Return the [x, y] coordinate for the center point of the cell that contains the specified text.  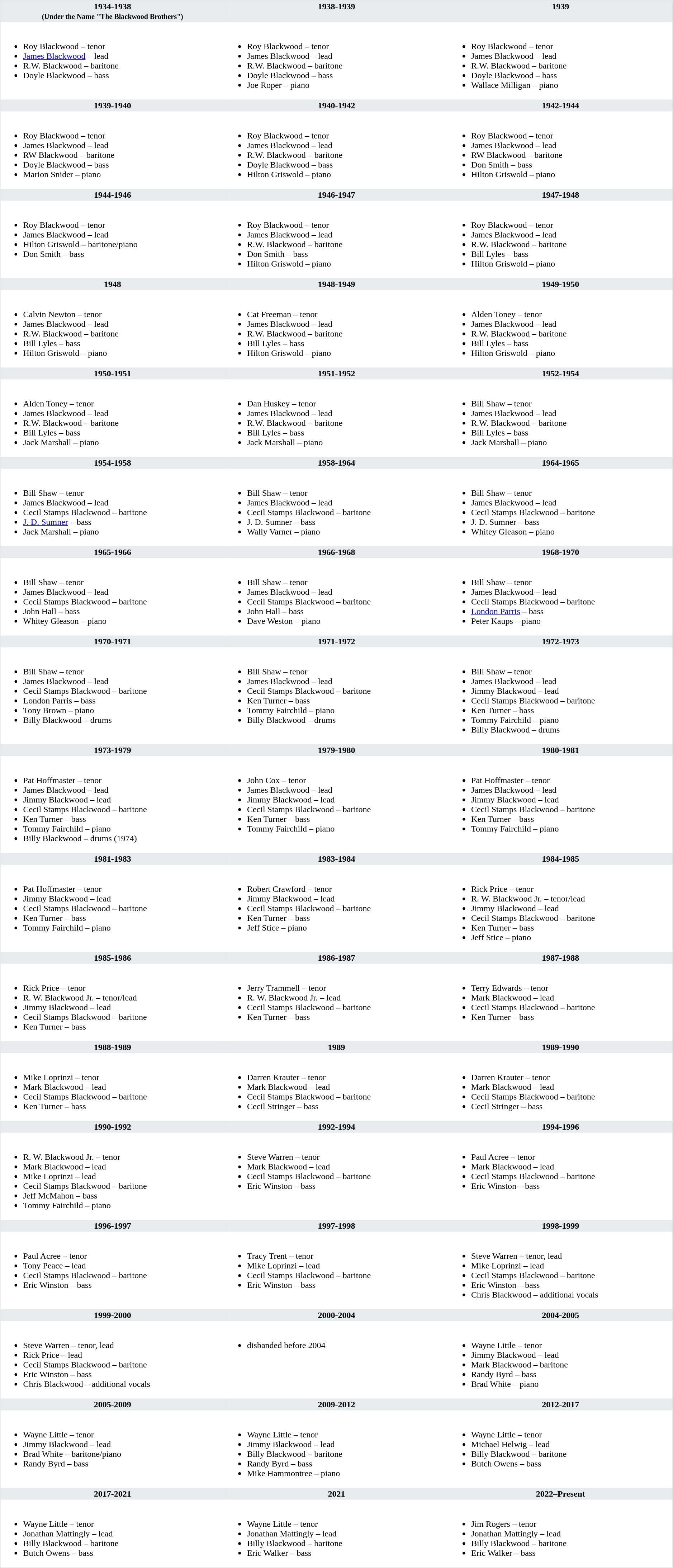
1986-1987 [336, 958]
Roy Blackwood – tenorJames Blackwood – leadR.W. Blackwood – baritoneDoyle Blackwood – bassWallace Milligan – piano [561, 61]
1942-1944 [561, 105]
Roy Blackwood – tenorJames Blackwood – leadHilton Griswold – baritone/pianoDon Smith – bass [113, 240]
1984-1985 [561, 859]
Roy Blackwood – tenorJames Blackwood – leadR.W. Blackwood – baritoneDoyle Blackwood – bass [113, 61]
Bill Shaw – tenorJames Blackwood – leadCecil Stamps Blackwood – baritoneLondon Parris – bassPeter Kaups – piano [561, 597]
Bill Shaw – tenorJames Blackwood – leadCecil Stamps Blackwood – baritoneJ. D. Sumner – bassJack Marshall – piano [113, 507]
2004-2005 [561, 1315]
1985-1986 [113, 958]
Bill Shaw – tenorJames Blackwood – leadR.W. Blackwood – baritoneBill Lyles – bassJack Marshall – piano [561, 418]
Pat Hoffmaster – tenorJames Blackwood – leadJimmy Blackwood – leadCecil Stamps Blackwood – baritoneKen Turner – bassTommy Fairchild – piano [561, 805]
Roy Blackwood – tenorJames Blackwood – leadRW Blackwood – baritoneDoyle Blackwood – bassMarion Snider – piano [113, 150]
1948 [113, 284]
Steve Warren – tenor, leadRick Price – leadCecil Stamps Blackwood – baritoneEric Winston – bassChris Blackwood – additional vocals [113, 1360]
1951-1952 [336, 373]
Roy Blackwood – tenorJames Blackwood – leadRW Blackwood – baritoneDon Smith – bassHilton Griswold – piano [561, 150]
Wayne Little – tenorJimmy Blackwood – leadBrad White – baritone/pianoRandy Byrd – bass [113, 1449]
1948-1949 [336, 284]
Roy Blackwood – tenorJames Blackwood – leadR.W. Blackwood – baritoneDoyle Blackwood – bassHilton Griswold – piano [336, 150]
1938-1939 [336, 11]
1944-1946 [113, 194]
1994-1996 [561, 1126]
1966-1968 [336, 552]
disbanded before 2004 [336, 1360]
Wayne Little – tenorMichael Helwig – leadBilly Blackwood – baritoneButch Owens – bass [561, 1449]
Bill Shaw – tenorJames Blackwood – leadCecil Stamps Blackwood – baritoneKen Turner – bassTommy Fairchild – pianoBilly Blackwood – drums [336, 696]
Bill Shaw – tenorJames Blackwood – leadCecil Stamps Blackwood – baritoneJ. D. Sumner – bassWally Varner – piano [336, 507]
1998-1999 [561, 1225]
Tracy Trent – tenorMike Loprinzi – leadCecil Stamps Blackwood – baritoneEric Winston – bass [336, 1271]
R. W. Blackwood Jr. – tenorMark Blackwood – leadMike Loprinzi – leadCecil Stamps Blackwood – baritoneJeff McMahon – bassTommy Fairchild – piano [113, 1177]
1965-1966 [113, 552]
Jim Rogers – tenorJonathan Mattingly – leadBilly Blackwood – baritoneEric Walker – bass [561, 1534]
2012-2017 [561, 1404]
Bill Shaw – tenorJames Blackwood – leadCecil Stamps Blackwood – baritoneJohn Hall – bassDave Weston – piano [336, 597]
1981-1983 [113, 859]
Wayne Little – tenorJonathan Mattingly – leadBilly Blackwood – baritoneEric Walker – bass [336, 1534]
Terry Edwards – tenorMark Blackwood – leadCecil Stamps Blackwood – baritoneKen Turner – bass [561, 1002]
1992-1994 [336, 1126]
1996-1997 [113, 1225]
2009-2012 [336, 1404]
1964-1965 [561, 463]
1989 [336, 1047]
1988-1989 [113, 1047]
1997-1998 [336, 1225]
Roy Blackwood – tenorJames Blackwood – leadR.W. Blackwood – baritoneDon Smith – bassHilton Griswold – piano [336, 240]
Alden Toney – tenorJames Blackwood – leadR.W. Blackwood – baritoneBill Lyles – bassHilton Griswold – piano [561, 329]
Mike Loprinzi – tenorMark Blackwood – leadCecil Stamps Blackwood – baritoneKen Turner – bass [113, 1087]
1980-1981 [561, 750]
1940-1942 [336, 105]
Steve Warren – tenor, leadMike Loprinzi – leadCecil Stamps Blackwood – baritoneEric Winston – bassChris Blackwood – additional vocals [561, 1271]
Bill Shaw – tenorJames Blackwood – leadCecil Stamps Blackwood – baritoneJ. D. Sumner – bassWhitey Gleason – piano [561, 507]
Wayne Little – tenorJimmy Blackwood – leadBilly Blackwood – baritoneRandy Byrd – bassMike Hammontree – piano [336, 1449]
Paul Acree – tenorTony Peace – leadCecil Stamps Blackwood – baritoneEric Winston – bass [113, 1271]
1946-1947 [336, 194]
1952-1954 [561, 373]
Pat Hoffmaster – tenorJimmy Blackwood – leadCecil Stamps Blackwood – baritoneKen Turner – bassTommy Fairchild – piano [113, 908]
Roy Blackwood – tenorJames Blackwood – leadR.W. Blackwood – baritoneBill Lyles – bassHilton Griswold – piano [561, 240]
Jerry Trammell – tenorR. W. Blackwood Jr. – leadCecil Stamps Blackwood – baritoneKen Turner – bass [336, 1002]
1983-1984 [336, 859]
1958-1964 [336, 463]
Rick Price – tenorR. W. Blackwood Jr. – tenor/leadJimmy Blackwood – leadCecil Stamps Blackwood – baritoneKen Turner – bass [113, 1002]
1968-1970 [561, 552]
1939 [561, 11]
1970-1971 [113, 641]
1939-1940 [113, 105]
2017-2021 [113, 1494]
Cat Freeman – tenorJames Blackwood – leadR.W. Blackwood – baritoneBill Lyles – bassHilton Griswold – piano [336, 329]
1979-1980 [336, 750]
1989-1990 [561, 1047]
1949-1950 [561, 284]
2000-2004 [336, 1315]
Bill Shaw – tenorJames Blackwood – leadCecil Stamps Blackwood – baritoneJohn Hall – bassWhitey Gleason – piano [113, 597]
1971-1972 [336, 641]
1987-1988 [561, 958]
Bill Shaw – tenorJames Blackwood – leadCecil Stamps Blackwood – baritoneLondon Parris – bassTony Brown – pianoBilly Blackwood – drums [113, 696]
Paul Acree – tenorMark Blackwood – leadCecil Stamps Blackwood – baritoneEric Winston – bass [561, 1177]
1950-1951 [113, 373]
2022–Present [561, 1494]
1973-1979 [113, 750]
Wayne Little – tenorJimmy Blackwood – leadMark Blackwood – baritoneRandy Byrd – bassBrad White – piano [561, 1360]
1999-2000 [113, 1315]
1972-1973 [561, 641]
2005-2009 [113, 1404]
2021 [336, 1494]
Alden Toney – tenorJames Blackwood – leadR.W. Blackwood – baritoneBill Lyles – bassJack Marshall – piano [113, 418]
1934-1938(Under the Name "The Blackwood Brothers") [113, 11]
Calvin Newton – tenorJames Blackwood – leadR.W. Blackwood – baritoneBill Lyles – bassHilton Griswold – piano [113, 329]
Robert Crawford – tenorJimmy Blackwood – leadCecil Stamps Blackwood – baritoneKen Turner – bassJeff Stice – piano [336, 908]
Wayne Little – tenorJonathan Mattingly – leadBilly Blackwood – baritoneButch Owens – bass [113, 1534]
1947-1948 [561, 194]
Rick Price – tenorR. W. Blackwood Jr. – tenor/leadJimmy Blackwood – leadCecil Stamps Blackwood – baritoneKen Turner – bassJeff Stice – piano [561, 908]
Roy Blackwood – tenorJames Blackwood – leadR.W. Blackwood – baritoneDoyle Blackwood – bassJoe Roper – piano [336, 61]
Dan Huskey – tenorJames Blackwood – leadR.W. Blackwood – baritoneBill Lyles – bassJack Marshall – piano [336, 418]
Steve Warren – tenorMark Blackwood – leadCecil Stamps Blackwood – baritoneEric Winston – bass [336, 1177]
1990-1992 [113, 1126]
1954-1958 [113, 463]
John Cox – tenorJames Blackwood – leadJimmy Blackwood – leadCecil Stamps Blackwood – baritoneKen Turner – bassTommy Fairchild – piano [336, 805]
